Search for the cell housing the specified text and yield its (X, Y) center coordinate. 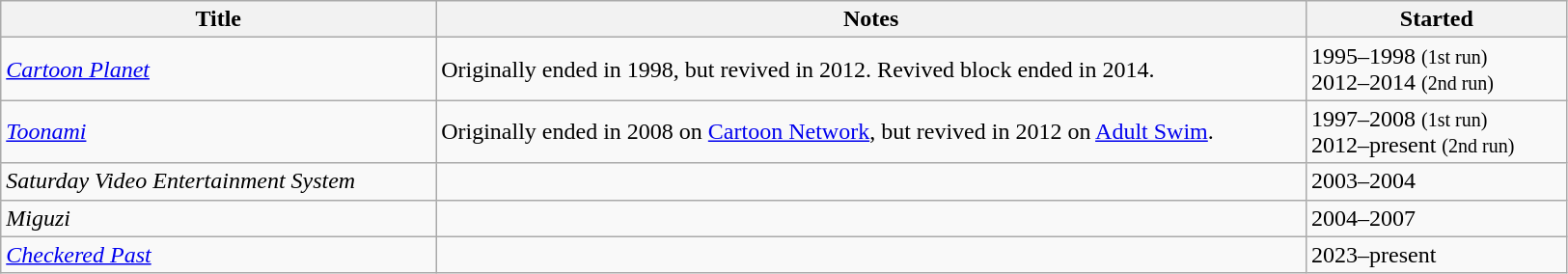
Notes (871, 19)
Started (1438, 19)
1995–1998 (1st run)2012–2014 (2nd run) (1438, 69)
Title (218, 19)
Saturday Video Entertainment System (218, 181)
1997–2008 (1st run)2012–present (2nd run) (1438, 131)
Checkered Past (218, 255)
Originally ended in 1998, but revived in 2012. Revived block ended in 2014. (871, 69)
Miguzi (218, 218)
Originally ended in 2008 on Cartoon Network, but revived in 2012 on Adult Swim. (871, 131)
2023–present (1438, 255)
Toonami (218, 131)
Cartoon Planet (218, 69)
2004–2007 (1438, 218)
2003–2004 (1438, 181)
